From the cell containing the given text, extract its center point as (x, y) coordinate. 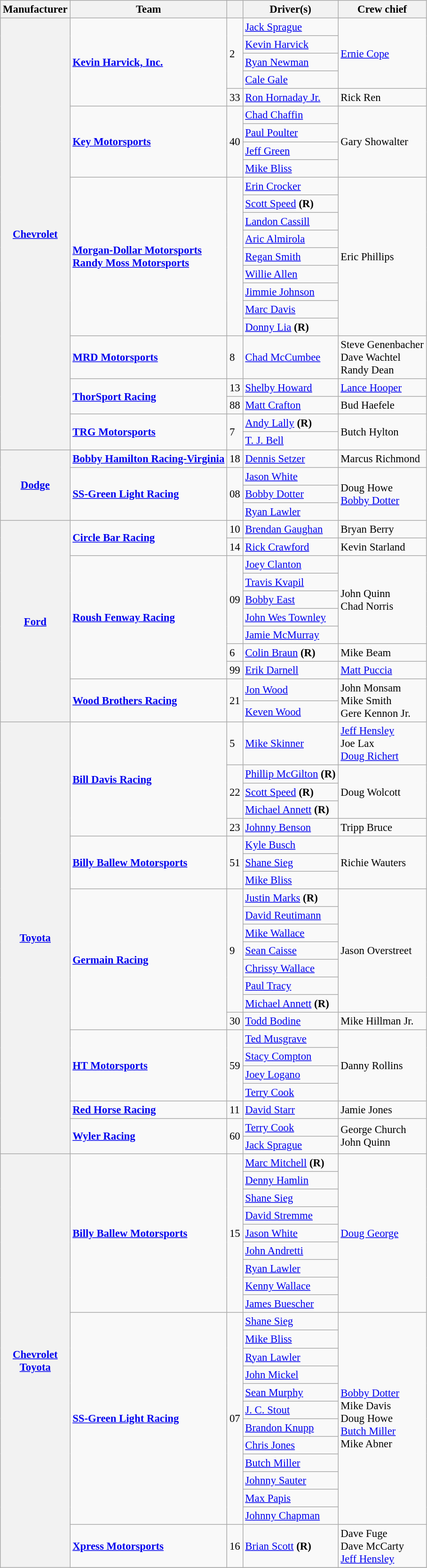
Colin Braun (R) (291, 653)
11 (235, 1110)
Sean Caisse (291, 951)
51 (235, 862)
Travis Kvapil (291, 582)
Team (149, 9)
George Church John Quinn (382, 1136)
Brendan Gaughan (291, 529)
2 (235, 54)
22 (235, 792)
Paul Tracy (291, 986)
Willie Allen (291, 274)
Bobby Dotter (291, 494)
Dennis Setzer (291, 458)
Jason Overstreet (382, 951)
Ryan Newman (291, 62)
Kyle Busch (291, 845)
Butch Hylton (382, 432)
Bud Haefele (382, 405)
Joey Clanton (291, 565)
60 (235, 1136)
Wood Brothers Racing (149, 701)
Kenny Wallace (291, 1286)
Kevin Harvick (291, 45)
John Wes Townley (291, 618)
Joey Logano (291, 1074)
Chrissy Wallace (291, 969)
Ron Hornaday Jr. (291, 98)
J. C. Stout (291, 1410)
Johnny Sauter (291, 1481)
Doug George (382, 1233)
33 (235, 98)
Bobby East (291, 600)
8 (235, 357)
HT Motorsports (149, 1065)
Brandon Knupp (291, 1428)
Ted Musgrave (291, 1039)
David Stremme (291, 1216)
Rick Crawford (291, 547)
MRD Motorsports (149, 357)
Erin Crocker (291, 186)
Cale Gale (291, 80)
TRG Motorsports (149, 432)
Gary Showalter (382, 141)
23 (235, 827)
Bobby Hamilton Racing-Virginia (149, 458)
Jeff Green (291, 151)
88 (235, 405)
Marcus Richmond (382, 458)
Stacy Compton (291, 1057)
Aric Almirola (291, 239)
Danny Rollins (382, 1065)
Chevrolet (35, 234)
Todd Bodine (291, 1021)
Jon Wood (291, 690)
Keven Wood (291, 712)
Doug Wolcott (382, 792)
Richie Wauters (382, 862)
15 (235, 1233)
30 (235, 1021)
Bryan Berry (382, 529)
Donny Lia (R) (291, 327)
Ernie Cope (382, 54)
Erik Darnell (291, 670)
Steve Genenbacher Dave Wachtel Randy Dean (382, 357)
10 (235, 529)
13 (235, 388)
Matt Puccia (382, 670)
James Buescher (291, 1304)
Regan Smith (291, 256)
Mike Skinner (291, 744)
16 (235, 1546)
Brian Scott (R) (291, 1546)
Paul Poulter (291, 133)
T. J. Bell (291, 441)
Wyler Racing (149, 1136)
Marc Mitchell (R) (291, 1163)
07 (235, 1419)
09 (235, 600)
ThorSport Racing (149, 396)
Driver(s) (291, 9)
John Quinn Chad Norris (382, 600)
18 (235, 458)
Jamie McMurray (291, 635)
Marc Davis (291, 310)
Roush Fenway Racing (149, 617)
Jimmie Johnson (291, 292)
Johnny Benson (291, 827)
Kevin Starland (382, 547)
John Andretti (291, 1251)
Denny Hamlin (291, 1180)
Matt Crafton (291, 405)
99 (235, 670)
Phillip McGilton (R) (291, 774)
Xpress Motorsports (149, 1546)
Key Motorsports (149, 141)
Chris Jones (291, 1445)
7 (235, 432)
Circle Bar Racing (149, 538)
David Starr (291, 1110)
21 (235, 701)
Butch Miller (291, 1463)
Ford (35, 621)
Kevin Harvick, Inc. (149, 62)
Red Horse Racing (149, 1110)
Doug Howe Bobby Dotter (382, 494)
Bobby Dotter Mike Davis Doug Howe Butch Miller Mike Abner (382, 1419)
40 (235, 141)
Andy Lally (R) (291, 423)
Dodge (35, 485)
Johnny Chapman (291, 1516)
5 (235, 744)
Mike Beam (382, 653)
Chad Chaffin (291, 115)
Mike Hillman Jr. (382, 1021)
Lance Hooper (382, 388)
Landon Cassill (291, 221)
Eric Phillips (382, 256)
14 (235, 547)
Mike Wallace (291, 933)
9 (235, 951)
Chad McCumbee (291, 357)
Shelby Howard (291, 388)
Tripp Bruce (382, 827)
59 (235, 1065)
Morgan-Dollar Motorsports Randy Moss Motorsports (149, 256)
Justin Marks (R) (291, 898)
Germain Racing (149, 959)
Chevrolet Toyota (35, 1360)
Crew chief (382, 9)
John Monsam Mike Smith Gere Kennon Jr. (382, 701)
6 (235, 653)
Toyota (35, 939)
Max Papis (291, 1498)
John Mickel (291, 1374)
Dave Fuge Dave McCarty Jeff Hensley (382, 1546)
Jeff Hensley Joe Lax Doug Richert (382, 744)
Bill Davis Racing (149, 779)
Sean Murphy (291, 1392)
Jamie Jones (382, 1110)
Rick Ren (382, 98)
Manufacturer (35, 9)
08 (235, 494)
David Reutimann (291, 916)
